Return the (x, y) coordinate for the center point of the cell that contains the specified text.  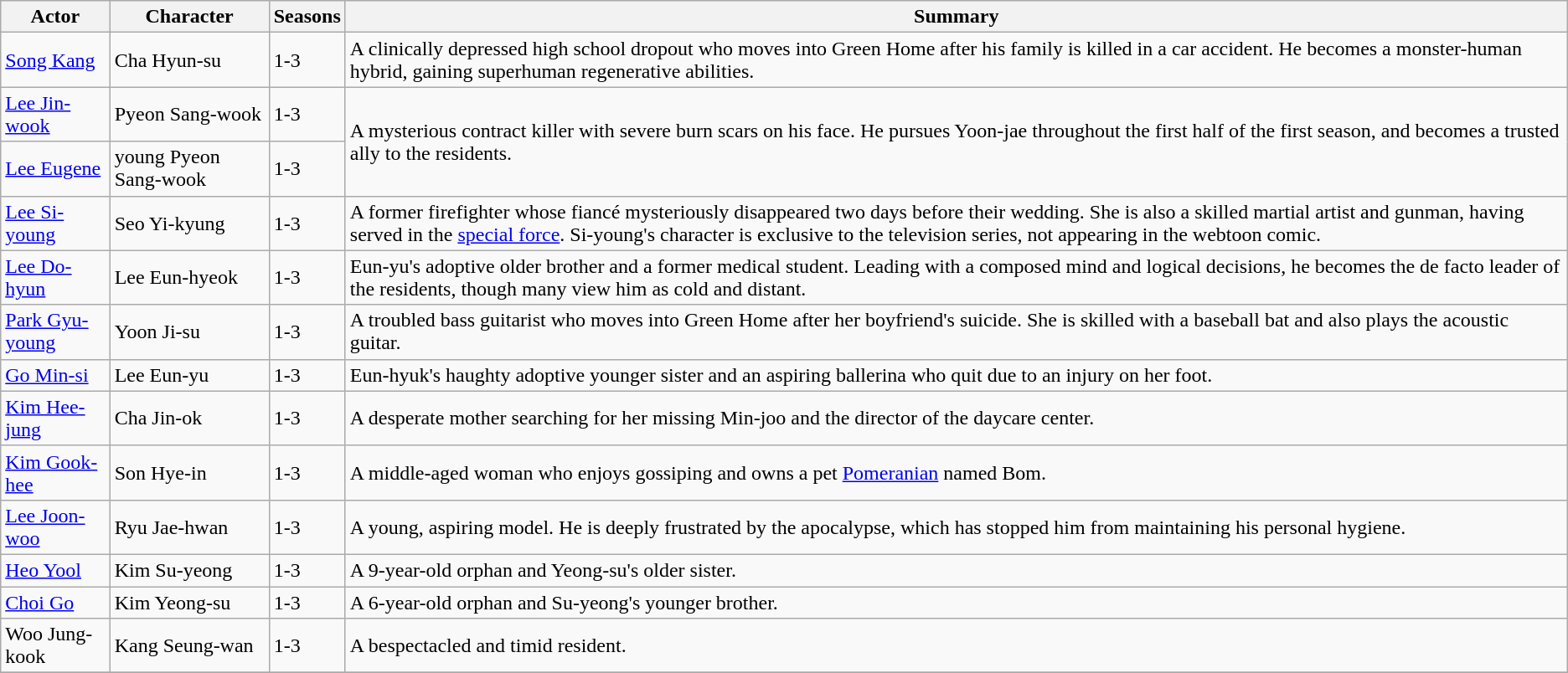
Seo Yi-kyung (189, 223)
Lee Eun-yu (189, 375)
Character (189, 17)
Actor (55, 17)
Choi Go (55, 602)
Lee Si-young (55, 223)
Kim Gook-hee (55, 472)
Song Kang (55, 60)
Seasons (307, 17)
Lee Jin-wook (55, 114)
Cha Jin-ok (189, 419)
Lee Do-hyun (55, 278)
Woo Jung-kook (55, 646)
Yoon Ji-su (189, 331)
A bespectacled and timid resident. (957, 646)
Lee Eugene (55, 169)
Eun-hyuk's haughty adoptive younger sister and an aspiring ballerina who quit due to an injury on her foot. (957, 375)
Go Min-si (55, 375)
Heo Yool (55, 570)
Pyeon Sang-wook (189, 114)
Lee Joon-woo (55, 527)
Kim Su-yeong (189, 570)
Ryu Jae-hwan (189, 527)
Kim Hee-jung (55, 419)
Cha Hyun-su (189, 60)
Son Hye-in (189, 472)
young Pyeon Sang-wook (189, 169)
A 9-year-old orphan and Yeong-su's older sister. (957, 570)
A middle-aged woman who enjoys gossiping and owns a pet Pomeranian named Bom. (957, 472)
A young, aspiring model. He is deeply frustrated by the apocalypse, which has stopped him from maintaining his personal hygiene. (957, 527)
A desperate mother searching for her missing Min-joo and the director of the daycare center. (957, 419)
Kim Yeong-su (189, 602)
Lee Eun-hyeok (189, 278)
Kang Seung-wan (189, 646)
Summary (957, 17)
Park Gyu-young (55, 331)
A 6-year-old orphan and Su-yeong's younger brother. (957, 602)
